Return the (x, y) coordinate for the center point of the cell that contains the specified text.  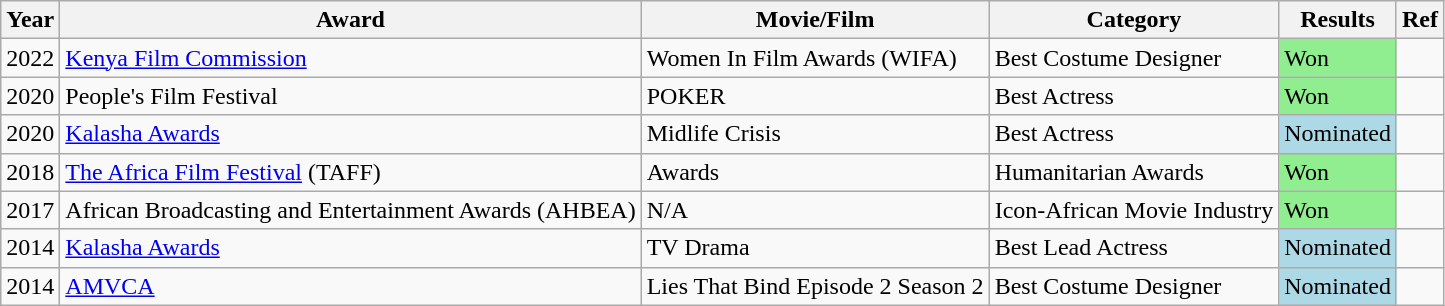
The Africa Film Festival (TAFF) (350, 172)
Results (1338, 20)
Movie/Film (815, 20)
Ref (1420, 20)
POKER (815, 96)
Icon-African Movie Industry (1134, 210)
2018 (30, 172)
African Broadcasting and Entertainment Awards (AHBEA) (350, 210)
Awards (815, 172)
Women In Film Awards (WIFA) (815, 58)
People's Film Festival (350, 96)
Best Lead Actress (1134, 248)
Humanitarian Awards (1134, 172)
2022 (30, 58)
TV Drama (815, 248)
Year (30, 20)
Award (350, 20)
AMVCA (350, 286)
Kenya Film Commission (350, 58)
2017 (30, 210)
Midlife Crisis (815, 134)
Lies That Bind Episode 2 Season 2 (815, 286)
N/A (815, 210)
Category (1134, 20)
